For the text-containing cell, return its midpoint in [x, y] coordinate format. 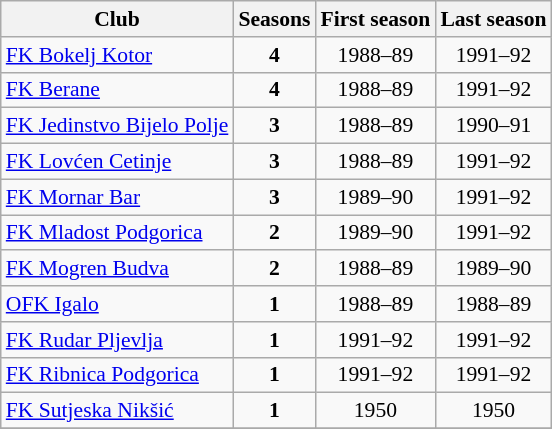
First season [375, 19]
1990–91 [493, 126]
FK Bokelj Kotor [118, 55]
Last season [493, 19]
FK Jedinstvo Bijelo Polje [118, 126]
FK Sutjeska Nikšić [118, 411]
FK Rudar Pljevlja [118, 340]
FK Ribnica Podgorica [118, 375]
FK Berane [118, 90]
Club [118, 19]
FK Lovćen Cetinje [118, 162]
FK Mladost Podgorica [118, 233]
OFK Igalo [118, 304]
FK Mornar Bar [118, 197]
Seasons [274, 19]
FK Mogren Budva [118, 269]
